Return [X, Y] of the center of cell containing provided text 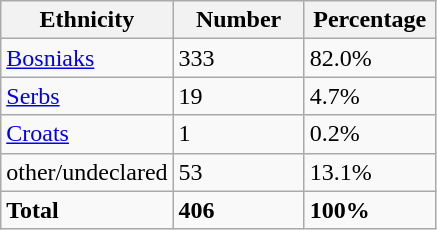
other/undeclared [87, 172]
Serbs [87, 96]
Croats [87, 134]
53 [238, 172]
Bosniaks [87, 58]
406 [238, 210]
13.1% [370, 172]
19 [238, 96]
Percentage [370, 20]
Ethnicity [87, 20]
1 [238, 134]
333 [238, 58]
0.2% [370, 134]
100% [370, 210]
Number [238, 20]
Total [87, 210]
82.0% [370, 58]
4.7% [370, 96]
